Scan for the cell matching the given text and deliver its (X, Y) coordinate at center. 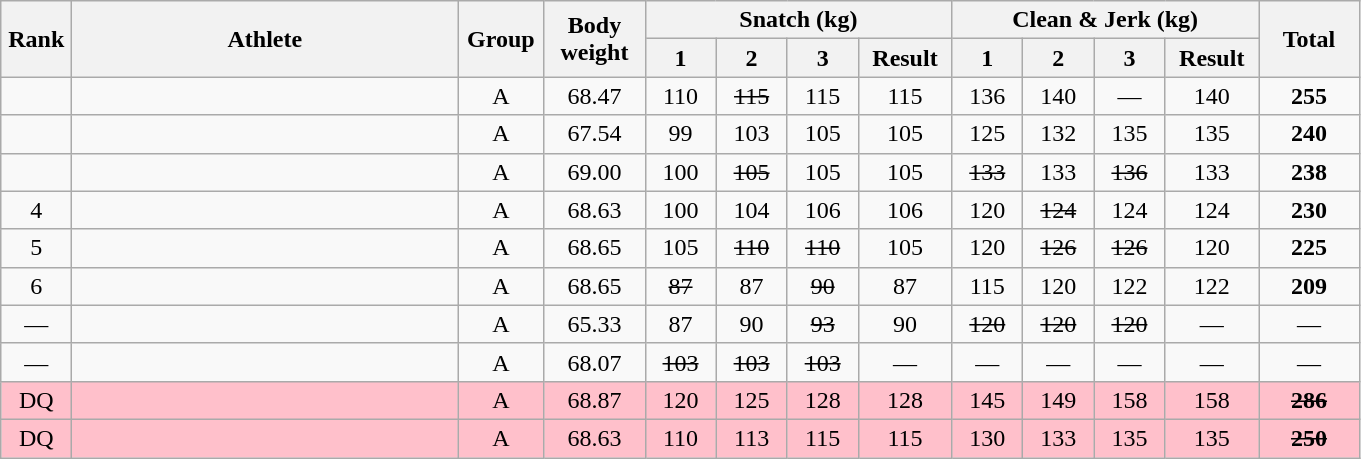
68.47 (594, 96)
Total (1308, 39)
209 (1308, 286)
6 (36, 286)
Body weight (594, 39)
68.87 (594, 400)
69.00 (594, 172)
4 (36, 210)
Group (501, 39)
132 (1058, 134)
5 (36, 248)
113 (752, 438)
255 (1308, 96)
238 (1308, 172)
Athlete (265, 39)
104 (752, 210)
93 (822, 324)
68.07 (594, 362)
Snatch (kg) (798, 20)
130 (988, 438)
250 (1308, 438)
225 (1308, 248)
286 (1308, 400)
Clean & Jerk (kg) (1106, 20)
230 (1308, 210)
149 (1058, 400)
99 (680, 134)
145 (988, 400)
67.54 (594, 134)
240 (1308, 134)
Rank (36, 39)
65.33 (594, 324)
